Extract the [x, y] coordinate from the center of the cell holding the provided text.  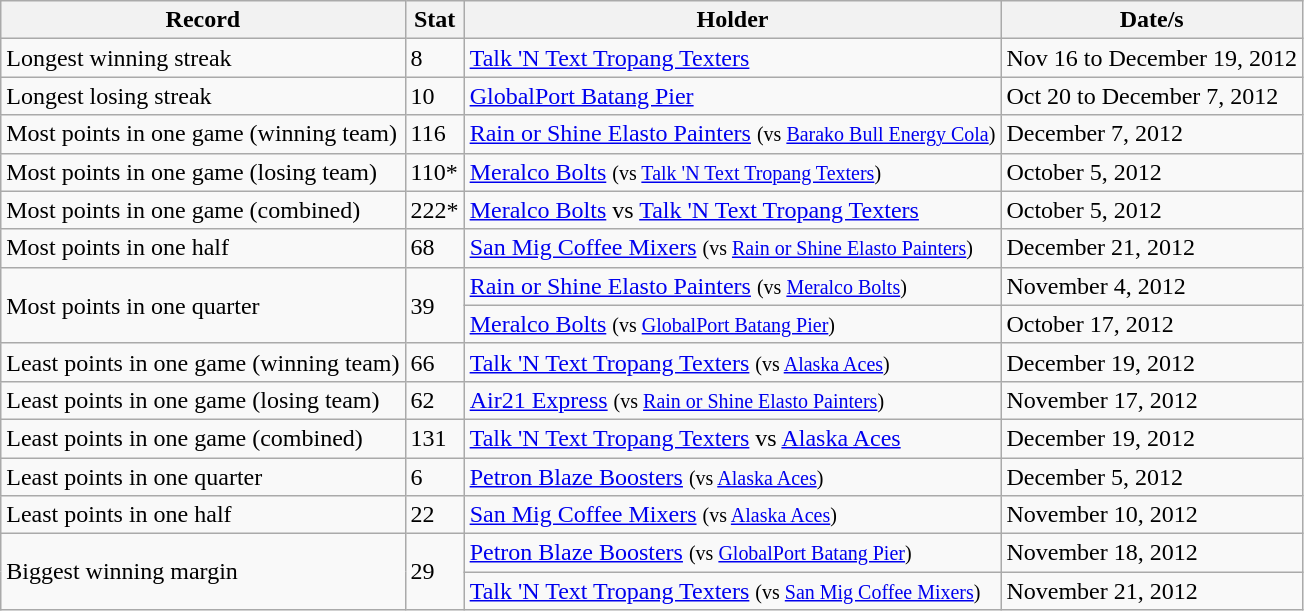
Holder [732, 20]
Least points in one half [203, 515]
Petron Blaze Boosters (vs GlobalPort Batang Pier) [732, 553]
Longest losing streak [203, 96]
8 [434, 58]
Least points in one quarter [203, 477]
Meralco Bolts vs Talk 'N Text Tropang Texters [732, 210]
San Mig Coffee Mixers (vs Alaska Aces) [732, 515]
68 [434, 248]
Longest winning streak [203, 58]
Most points in one game (combined) [203, 210]
Least points in one game (losing team) [203, 400]
San Mig Coffee Mixers (vs Rain or Shine Elasto Painters) [732, 248]
29 [434, 572]
Most points in one quarter [203, 305]
39 [434, 305]
December 7, 2012 [1152, 134]
November 10, 2012 [1152, 515]
66 [434, 362]
Record [203, 20]
November 4, 2012 [1152, 286]
Meralco Bolts (vs GlobalPort Batang Pier) [732, 324]
Most points in one game (winning team) [203, 134]
Talk 'N Text Tropang Texters [732, 58]
Most points in one half [203, 248]
10 [434, 96]
Least points in one game (combined) [203, 438]
Talk 'N Text Tropang Texters vs Alaska Aces [732, 438]
Most points in one game (losing team) [203, 172]
22 [434, 515]
Oct 20 to December 7, 2012 [1152, 96]
Rain or Shine Elasto Painters (vs Meralco Bolts) [732, 286]
62 [434, 400]
Petron Blaze Boosters (vs Alaska Aces) [732, 477]
110* [434, 172]
6 [434, 477]
Air21 Express (vs Rain or Shine Elasto Painters) [732, 400]
Least points in one game (winning team) [203, 362]
December 5, 2012 [1152, 477]
Biggest winning margin [203, 572]
131 [434, 438]
222* [434, 210]
GlobalPort Batang Pier [732, 96]
October 17, 2012 [1152, 324]
Rain or Shine Elasto Painters (vs Barako Bull Energy Cola) [732, 134]
November 17, 2012 [1152, 400]
Meralco Bolts (vs Talk 'N Text Tropang Texters) [732, 172]
Date/s [1152, 20]
116 [434, 134]
December 21, 2012 [1152, 248]
November 21, 2012 [1152, 591]
Stat [434, 20]
Talk 'N Text Tropang Texters (vs Alaska Aces) [732, 362]
Talk 'N Text Tropang Texters (vs San Mig Coffee Mixers) [732, 591]
November 18, 2012 [1152, 553]
Nov 16 to December 19, 2012 [1152, 58]
